Scan for the cell matching the given text and deliver its [X, Y] coordinate at center. 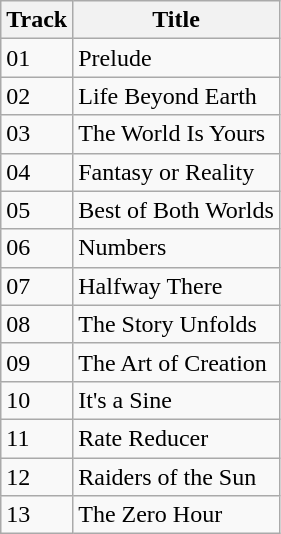
04 [37, 172]
02 [37, 96]
08 [37, 324]
06 [37, 248]
01 [37, 58]
11 [37, 438]
Title [176, 20]
Halfway There [176, 286]
05 [37, 210]
The World Is Yours [176, 134]
Life Beyond Earth [176, 96]
Track [37, 20]
Prelude [176, 58]
Numbers [176, 248]
09 [37, 362]
03 [37, 134]
Fantasy or Reality [176, 172]
10 [37, 400]
13 [37, 515]
Rate Reducer [176, 438]
The Art of Creation [176, 362]
12 [37, 477]
Best of Both Worlds [176, 210]
The Zero Hour [176, 515]
07 [37, 286]
Raiders of the Sun [176, 477]
It's a Sine [176, 400]
The Story Unfolds [176, 324]
